Capture the cell that displays the provided text and extract its [x, y] central coordinate. 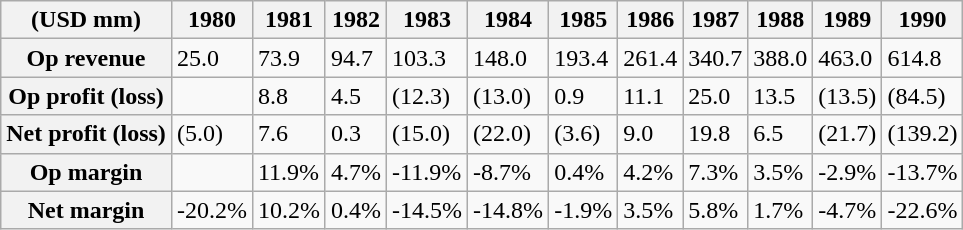
1990 [922, 20]
0.9 [584, 96]
1988 [780, 20]
10.2% [288, 210]
(5.0) [212, 134]
1.7% [780, 210]
388.0 [780, 58]
(USD mm) [86, 20]
(3.6) [584, 134]
11.9% [288, 172]
1983 [428, 20]
193.4 [584, 58]
9.0 [650, 134]
13.5 [780, 96]
(12.3) [428, 96]
148.0 [508, 58]
(84.5) [922, 96]
8.8 [288, 96]
(22.0) [508, 134]
463.0 [848, 58]
Op profit (loss) [86, 96]
-2.9% [848, 172]
6.5 [780, 134]
614.8 [922, 58]
1981 [288, 20]
261.4 [650, 58]
94.7 [356, 58]
1982 [356, 20]
Op margin [86, 172]
-11.9% [428, 172]
Net margin [86, 210]
103.3 [428, 58]
1984 [508, 20]
1986 [650, 20]
(13.5) [848, 96]
1989 [848, 20]
-4.7% [848, 210]
0.3 [356, 134]
4.5 [356, 96]
-14.5% [428, 210]
-1.9% [584, 210]
-8.7% [508, 172]
5.8% [716, 210]
Op revenue [86, 58]
1987 [716, 20]
19.8 [716, 134]
-22.6% [922, 210]
73.9 [288, 58]
(139.2) [922, 134]
340.7 [716, 58]
1985 [584, 20]
-13.7% [922, 172]
7.3% [716, 172]
(21.7) [848, 134]
11.1 [650, 96]
(13.0) [508, 96]
4.7% [356, 172]
(15.0) [428, 134]
Net profit (loss) [86, 134]
-14.8% [508, 210]
1980 [212, 20]
-20.2% [212, 210]
4.2% [650, 172]
7.6 [288, 134]
